Scan for the cell matching the given text and deliver its [x, y] coordinate at center. 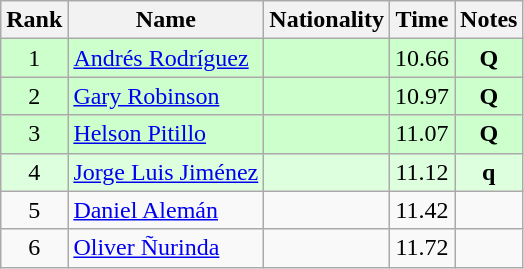
11.72 [422, 248]
3 [34, 134]
1 [34, 58]
Notes [489, 20]
Helson Pitillo [166, 134]
Oliver Ñurinda [166, 248]
4 [34, 172]
10.97 [422, 96]
11.42 [422, 210]
5 [34, 210]
2 [34, 96]
Time [422, 20]
11.12 [422, 172]
11.07 [422, 134]
Daniel Alemán [166, 210]
Andrés Rodríguez [166, 58]
Name [166, 20]
Jorge Luis Jiménez [166, 172]
Nationality [327, 20]
6 [34, 248]
Rank [34, 20]
10.66 [422, 58]
q [489, 172]
Gary Robinson [166, 96]
